Provide the [X, Y] coordinate of the cell's center where the given text is located.  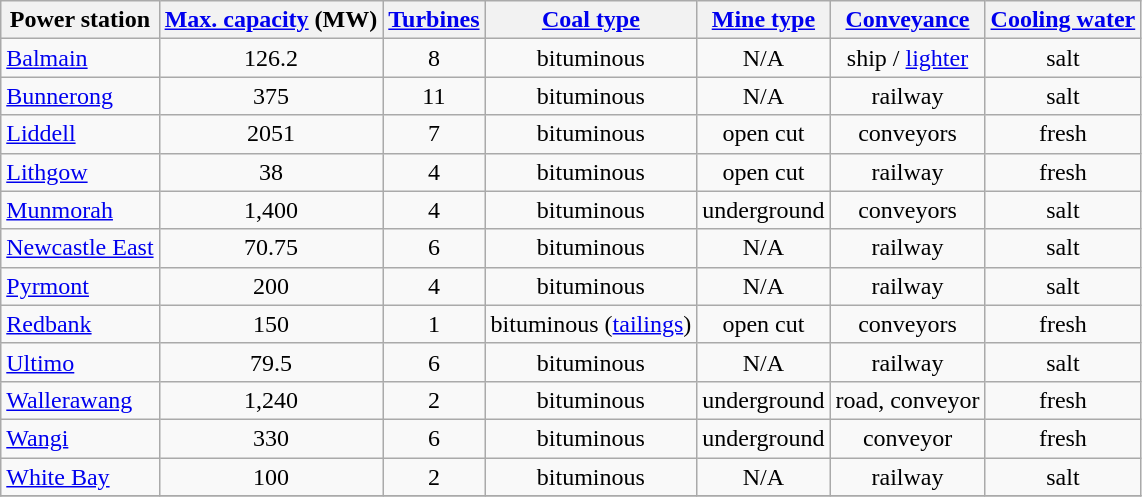
road, conveyor [908, 400]
38 [271, 172]
bituminous (tailings) [591, 324]
79.5 [271, 362]
Cooling water [1063, 20]
Redbank [80, 324]
Mine type [764, 20]
100 [271, 477]
Turbines [434, 20]
Newcastle East [80, 248]
330 [271, 438]
Pyrmont [80, 286]
Balmain [80, 58]
Max. capacity (MW) [271, 20]
conveyor [908, 438]
Bunnerong [80, 96]
70.75 [271, 248]
Lithgow [80, 172]
Liddell [80, 134]
1,400 [271, 210]
8 [434, 58]
1 [434, 324]
Ultimo [80, 362]
375 [271, 96]
Wangi [80, 438]
Munmorah [80, 210]
Conveyance [908, 20]
1,240 [271, 400]
2051 [271, 134]
200 [271, 286]
ship / lighter [908, 58]
126.2 [271, 58]
11 [434, 96]
Coal type [591, 20]
Wallerawang [80, 400]
White Bay [80, 477]
7 [434, 134]
Power station [80, 20]
150 [271, 324]
